Output the (x, y) coordinate of the center of the cell containing the given text.  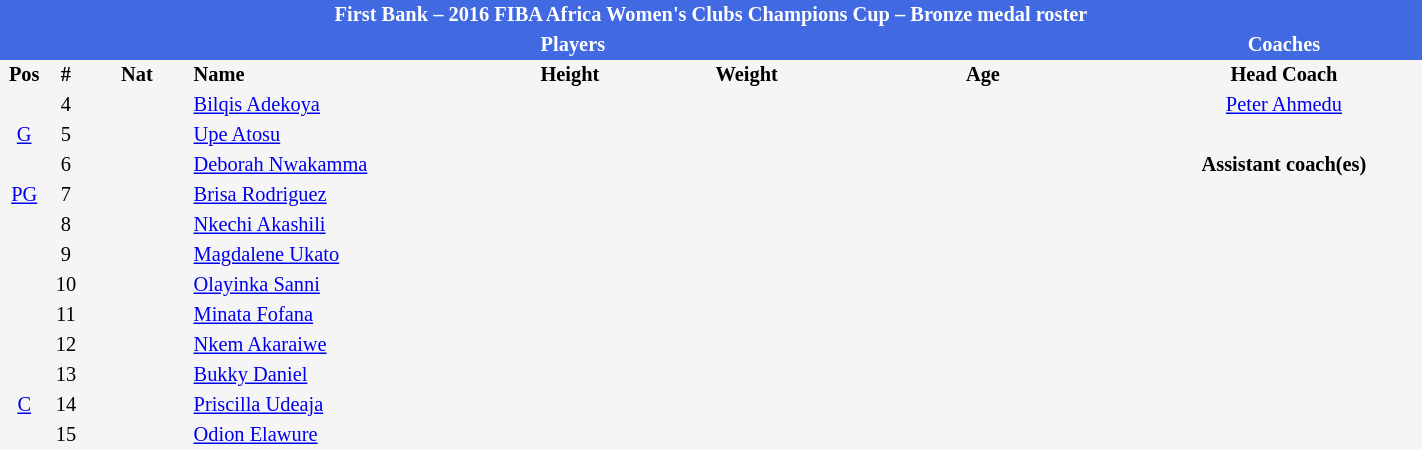
Minata Fofana (329, 315)
# (66, 75)
15 (66, 435)
5 (66, 135)
Players (573, 45)
12 (66, 345)
Coaches (1284, 45)
8 (66, 225)
Brisa Rodriguez (329, 195)
Nkechi Akashili (329, 225)
Age (983, 75)
First Bank – 2016 FIBA Africa Women's Clubs Champions Cup – Bronze medal roster (711, 15)
Nkem Akaraiwe (329, 345)
Weight (746, 75)
Bukky Daniel (329, 375)
Height (570, 75)
Bilqis Adekoya (329, 105)
Nat (136, 75)
14 (66, 405)
Magdalene Ukato (329, 255)
Peter Ahmedu (1284, 105)
Olayinka Sanni (329, 285)
9 (66, 255)
11 (66, 315)
Head Coach (1284, 75)
PG (24, 195)
10 (66, 285)
7 (66, 195)
4 (66, 105)
C (24, 405)
Pos (24, 75)
G (24, 135)
Name (329, 75)
Priscilla Udeaja (329, 405)
6 (66, 165)
Assistant coach(es) (1284, 165)
Upe Atosu (329, 135)
13 (66, 375)
Odion Elawure (329, 435)
Deborah Nwakamma (329, 165)
